Identify which cell holds the provided text, then report its [x, y] central coordinate. 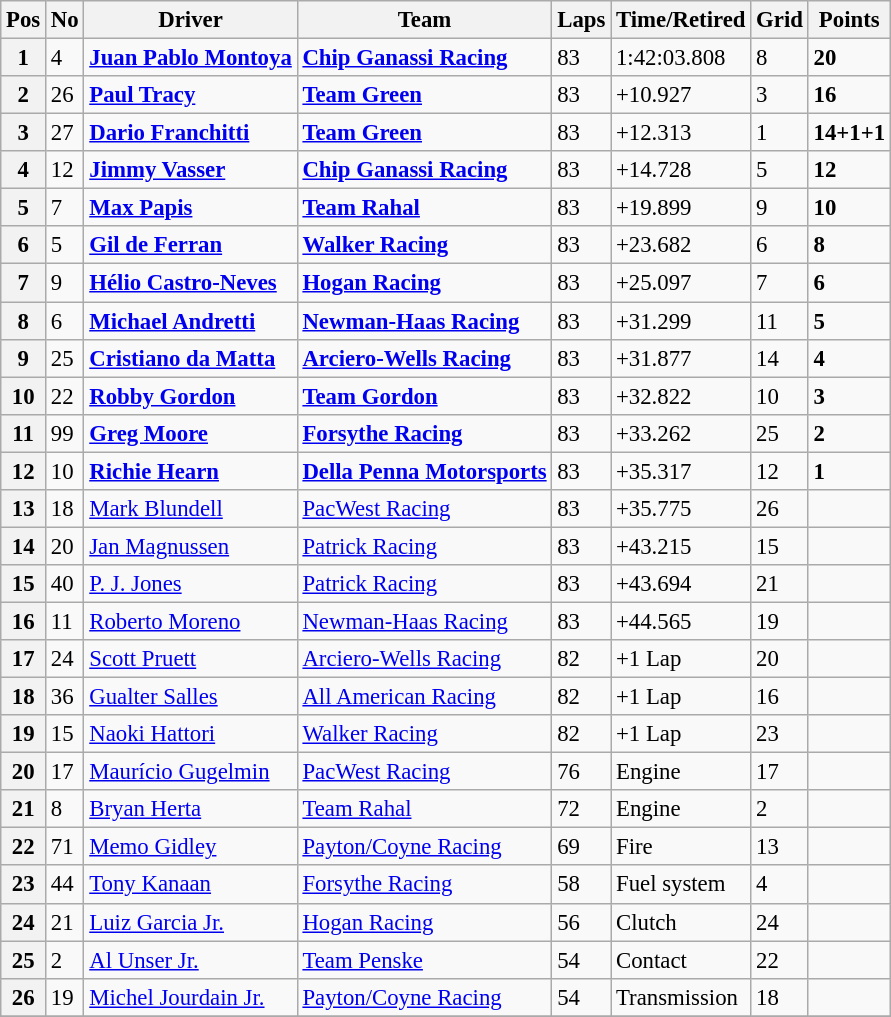
Grid [780, 20]
+43.694 [681, 584]
Jan Magnussen [190, 546]
Tony Kanaan [190, 885]
69 [582, 847]
Michel Jourdain Jr. [190, 997]
+25.097 [681, 283]
Fire [681, 847]
+35.317 [681, 471]
+12.313 [681, 133]
58 [582, 885]
Paul Tracy [190, 95]
+10.927 [681, 95]
56 [582, 922]
Naoki Hattori [190, 734]
Michael Andretti [190, 321]
P. J. Jones [190, 584]
+14.728 [681, 170]
Bryan Herta [190, 809]
Mark Blundell [190, 509]
Points [849, 20]
+44.565 [681, 621]
Time/Retired [681, 20]
Team Gordon [424, 396]
Greg Moore [190, 433]
Dario Franchitti [190, 133]
Clutch [681, 922]
No [65, 20]
76 [582, 772]
Hélio Castro-Neves [190, 283]
Juan Pablo Montoya [190, 58]
72 [582, 809]
Contact [681, 960]
All American Racing [424, 697]
Roberto Moreno [190, 621]
+35.775 [681, 509]
Della Penna Motorsports [424, 471]
Laps [582, 20]
Memo Gidley [190, 847]
Luiz Garcia Jr. [190, 922]
Robby Gordon [190, 396]
Gualter Salles [190, 697]
Max Papis [190, 208]
+43.215 [681, 546]
Transmission [681, 997]
71 [65, 847]
Cristiano da Matta [190, 358]
Maurício Gugelmin [190, 772]
14+1+1 [849, 133]
Pos [24, 20]
+31.877 [681, 358]
Jimmy Vasser [190, 170]
+31.299 [681, 321]
44 [65, 885]
Richie Hearn [190, 471]
Team [424, 20]
Al Unser Jr. [190, 960]
27 [65, 133]
99 [65, 433]
1:42:03.808 [681, 58]
Driver [190, 20]
+19.899 [681, 208]
Team Penske [424, 960]
Gil de Ferran [190, 245]
Fuel system [681, 885]
40 [65, 584]
+33.262 [681, 433]
36 [65, 697]
Scott Pruett [190, 659]
+23.682 [681, 245]
+32.822 [681, 396]
